Scan for the cell matching the given text and deliver its [X, Y] coordinate at center. 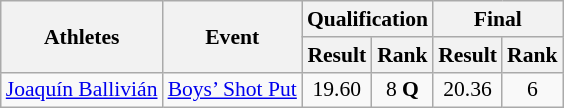
19.60 [337, 90]
Qualification [368, 19]
8 Q [402, 90]
6 [532, 90]
Athletes [82, 36]
Final [498, 19]
20.36 [468, 90]
Joaquín Ballivián [82, 90]
Boys’ Shot Put [232, 90]
Event [232, 36]
